Search for the cell housing the specified text and yield its (x, y) center coordinate. 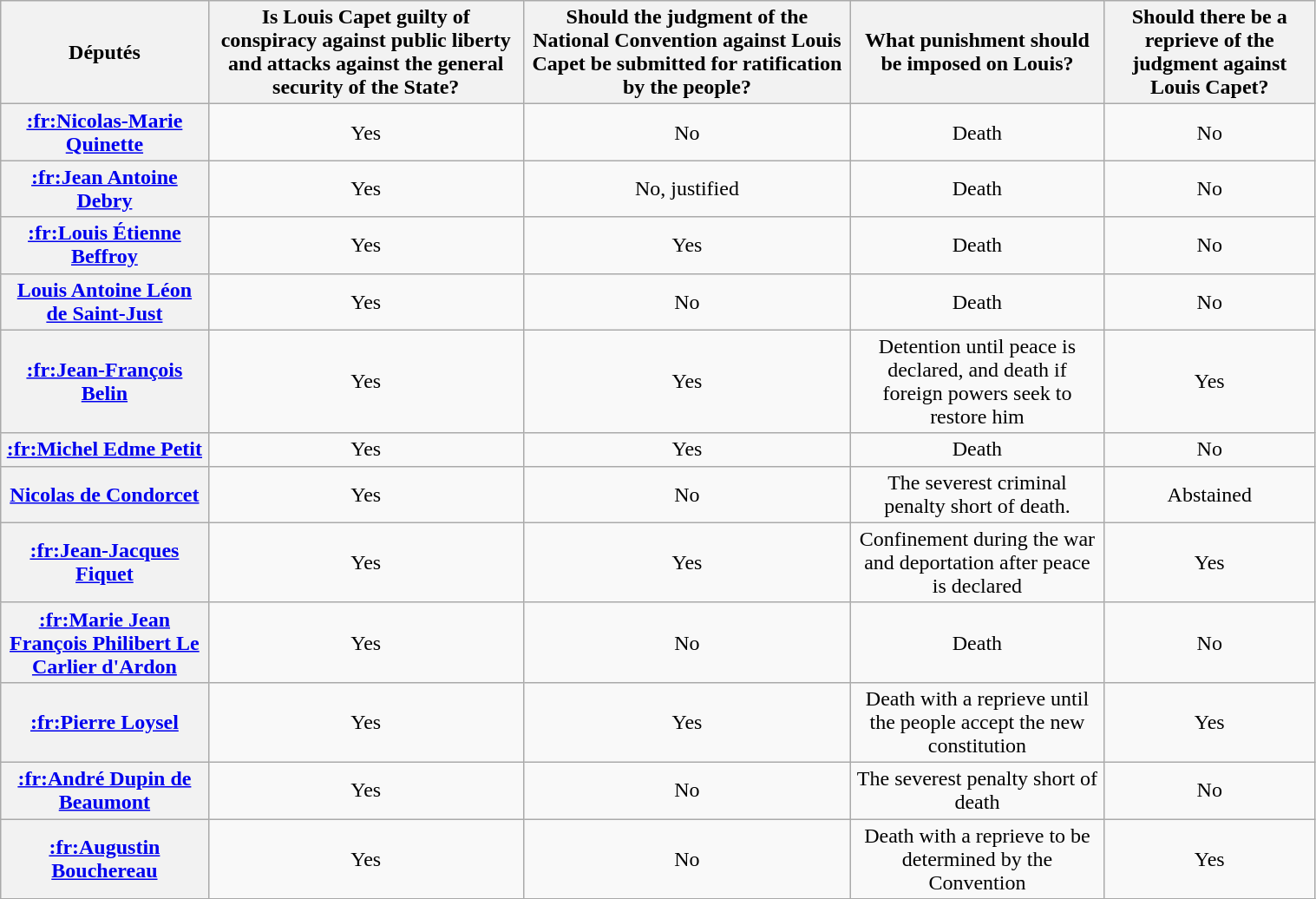
:fr:Nicolas-Marie Quinette (104, 132)
The severest criminal penalty short of death. (977, 495)
Confinement during the war and deportation after peace is declared (977, 562)
:fr:Pierre Loysel (104, 722)
:fr:Augustin Bouchereau (104, 859)
The severest penalty short of death (977, 790)
What punishment should be imposed on Louis? (977, 52)
No, justified (687, 189)
Is Louis Capet guilty of conspiracy against public liberty and attacks against the general security of the State? (366, 52)
:fr:Marie Jean François Philibert Le Carlier d'Ardon (104, 642)
:fr:Jean-Jacques Fiquet (104, 562)
Abstained (1209, 495)
Death with a reprieve to be determined by the Convention (977, 859)
:fr:Michel Edme Petit (104, 449)
Death with a reprieve until the people accept the new constitution (977, 722)
:fr:André Dupin de Beaumont (104, 790)
Députés (104, 52)
Detention until peace is declared, and death if foreign powers seek to restore him (977, 382)
Nicolas de Condorcet (104, 495)
Louis Antoine Léon de Saint-Just (104, 302)
:fr:Jean-François Belin (104, 382)
Should there be a reprieve of the judgment against Louis Capet? (1209, 52)
:fr:Jean Antoine Debry (104, 189)
Should the judgment of the National Convention against Louis Capet be submitted for ratification by the people? (687, 52)
:fr:Louis Étienne Beffroy (104, 245)
